Extract the (X, Y) coordinate from the center of the cell holding the provided text.  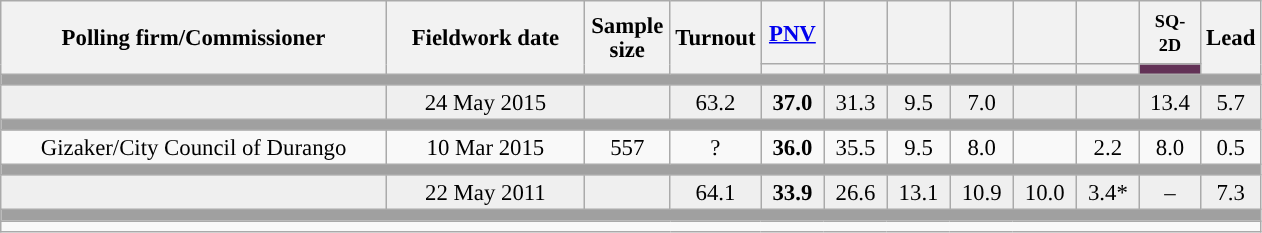
3.4* (1108, 194)
? (716, 148)
33.9 (792, 194)
Gizaker/City Council of Durango (194, 148)
10.9 (982, 194)
PNV (792, 32)
Turnout (716, 38)
37.0 (792, 102)
13.1 (918, 194)
Lead (1231, 38)
10 Mar 2015 (485, 148)
5.7 (1231, 102)
7.3 (1231, 194)
24 May 2015 (485, 102)
31.3 (856, 102)
35.5 (856, 148)
– (1170, 194)
Polling firm/Commissioner (194, 38)
Sample size (627, 38)
2.2 (1108, 148)
63.2 (716, 102)
22 May 2011 (485, 194)
0.5 (1231, 148)
Fieldwork date (485, 38)
64.1 (716, 194)
7.0 (982, 102)
10.0 (1044, 194)
13.4 (1170, 102)
36.0 (792, 148)
26.6 (856, 194)
557 (627, 148)
SQ-2D (1170, 32)
